Extract the [x, y] coordinate from the center of the cell holding the provided text.  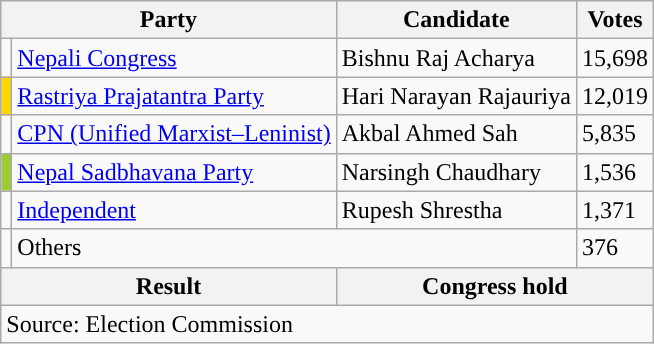
Nepali Congress [174, 58]
Independent [174, 210]
Narsingh Chaudhary [456, 172]
12,019 [614, 96]
Rastriya Prajatantra Party [174, 96]
Congress hold [494, 286]
Hari Narayan Rajauriya [456, 96]
Nepal Sadbhavana Party [174, 172]
Bishnu Raj Acharya [456, 58]
Party [168, 20]
Source: Election Commission [328, 324]
Rupesh Shrestha [456, 210]
376 [614, 248]
Result [168, 286]
Votes [614, 20]
1,536 [614, 172]
15,698 [614, 58]
1,371 [614, 210]
Others [294, 248]
Akbal Ahmed Sah [456, 134]
CPN (Unified Marxist–Leninist) [174, 134]
Candidate [456, 20]
5,835 [614, 134]
